Identify which cell holds the provided text, then report its (x, y) central coordinate. 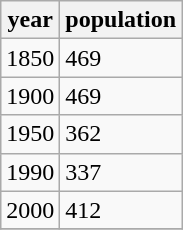
412 (121, 210)
population (121, 20)
year (30, 20)
1990 (30, 172)
337 (121, 172)
1850 (30, 58)
362 (121, 134)
1950 (30, 134)
1900 (30, 96)
2000 (30, 210)
